Return the (x, y) coordinate for the center point of the cell that contains the specified text.  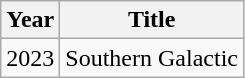
Year (30, 20)
Southern Galactic (152, 58)
2023 (30, 58)
Title (152, 20)
